Locate the cell with the specified text and output its (X, Y) center coordinate. 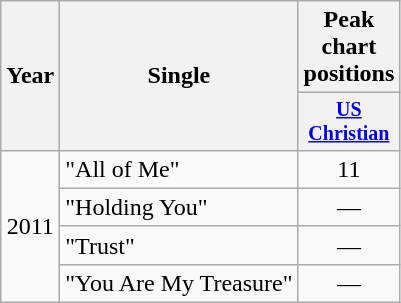
Peak chart positions (349, 47)
"Trust" (179, 245)
"You Are My Treasure" (179, 283)
US Christian (349, 122)
"All of Me" (179, 169)
Single (179, 76)
11 (349, 169)
Year (30, 76)
"Holding You" (179, 207)
2011 (30, 226)
